From the cell containing the given text, extract its center point as [x, y] coordinate. 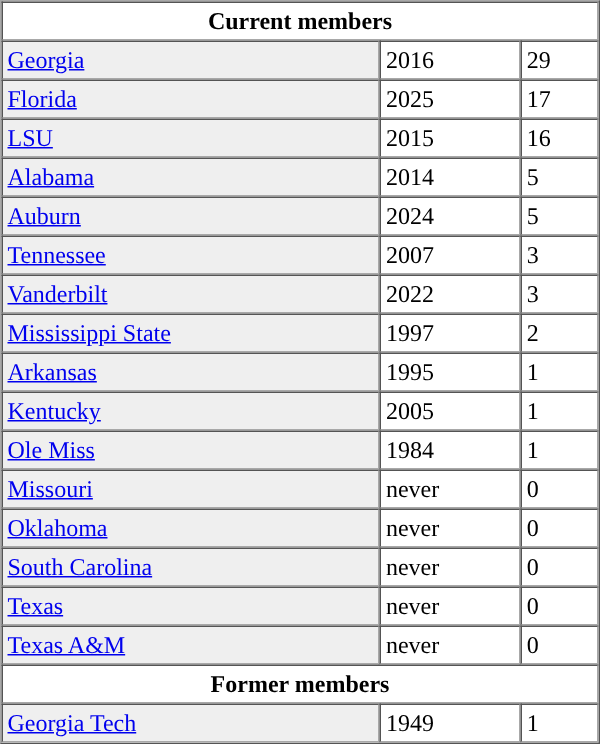
Tennessee [191, 256]
Florida [191, 100]
2005 [450, 412]
2007 [450, 256]
Arkansas [191, 372]
2014 [450, 178]
Alabama [191, 178]
1984 [450, 450]
17 [560, 100]
2016 [450, 60]
2022 [450, 294]
South Carolina [191, 568]
Texas A&M [191, 646]
2 [560, 334]
Former members [300, 684]
1949 [450, 724]
16 [560, 138]
Missouri [191, 490]
2015 [450, 138]
Georgia Tech [191, 724]
Mississippi State [191, 334]
Ole Miss [191, 450]
Vanderbilt [191, 294]
2024 [450, 216]
Texas [191, 606]
2025 [450, 100]
Current members [300, 22]
1995 [450, 372]
1997 [450, 334]
Oklahoma [191, 528]
LSU [191, 138]
Kentucky [191, 412]
Auburn [191, 216]
29 [560, 60]
Georgia [191, 60]
